Return the [x, y] coordinate for the center point of the cell that contains the specified text.  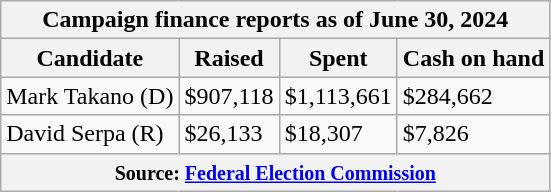
$907,118 [229, 96]
David Serpa (R) [90, 134]
Mark Takano (D) [90, 96]
Campaign finance reports as of June 30, 2024 [276, 20]
$1,113,661 [338, 96]
$26,133 [229, 134]
Source: Federal Election Commission [276, 172]
$284,662 [473, 96]
$18,307 [338, 134]
$7,826 [473, 134]
Raised [229, 58]
Cash on hand [473, 58]
Spent [338, 58]
Candidate [90, 58]
